Locate the cell with the specified text and output its [x, y] center coordinate. 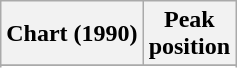
Chart (1990) [72, 34]
Peakposition [189, 34]
